Pinpoint the cell where the given text exists, returning its (X, Y) midpoint coordinate. 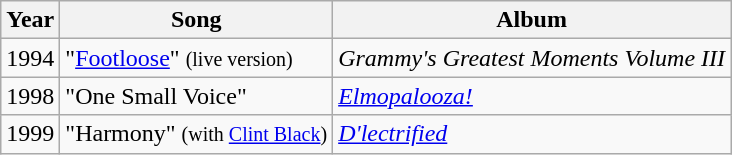
Elmopalooza! (532, 96)
"One Small Voice" (196, 96)
"Footloose" (live version) (196, 58)
1998 (30, 96)
1999 (30, 134)
Grammy's Greatest Moments Volume III (532, 58)
D'lectrified (532, 134)
Year (30, 20)
"Harmony" (with Clint Black) (196, 134)
Song (196, 20)
Album (532, 20)
1994 (30, 58)
